Pinpoint the cell where the given text exists, returning its (x, y) midpoint coordinate. 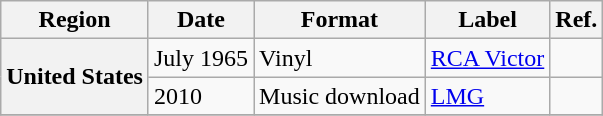
Label (488, 20)
Music download (340, 96)
Ref. (576, 20)
2010 (200, 96)
LMG (488, 96)
Vinyl (340, 58)
RCA Victor (488, 58)
United States (75, 77)
July 1965 (200, 58)
Format (340, 20)
Date (200, 20)
Region (75, 20)
